Capture the cell that displays the provided text and extract its [x, y] central coordinate. 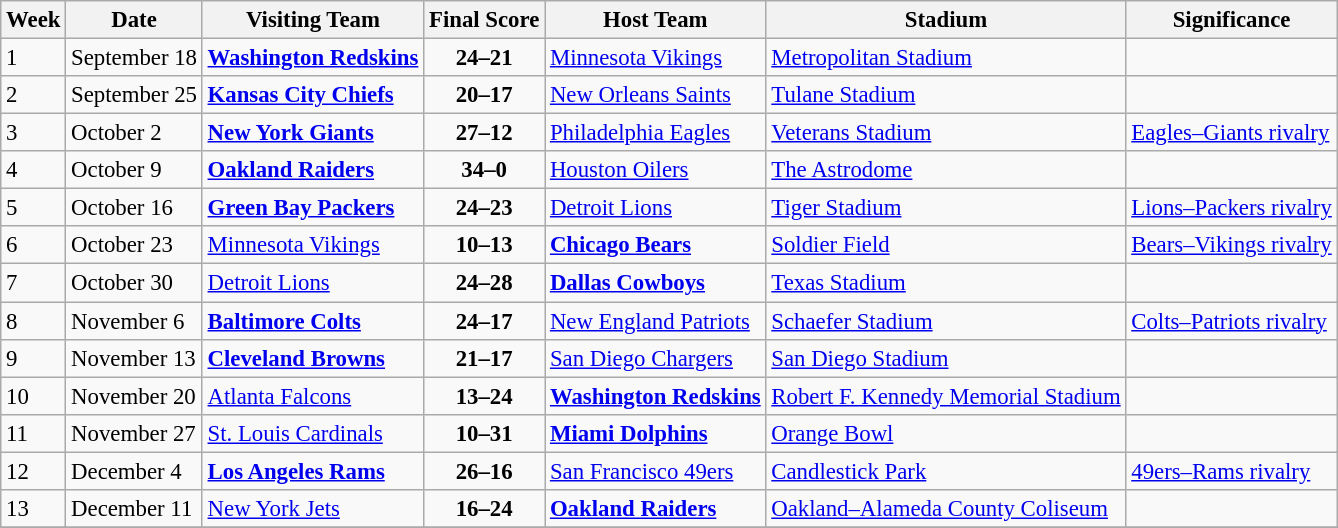
Significance [1232, 20]
St. Louis Cardinals [312, 433]
10 [34, 396]
13–24 [484, 396]
San Francisco 49ers [656, 471]
October 2 [134, 133]
20–17 [484, 95]
September 25 [134, 95]
November 20 [134, 396]
Stadium [946, 20]
New Orleans Saints [656, 95]
New York Giants [312, 133]
Host Team [656, 20]
24–28 [484, 283]
12 [34, 471]
Visiting Team [312, 20]
24–23 [484, 208]
San Diego Chargers [656, 358]
16–24 [484, 509]
7 [34, 283]
11 [34, 433]
Oakland–Alameda County Coliseum [946, 509]
Houston Oilers [656, 170]
October 30 [134, 283]
Miami Dolphins [656, 433]
Schaefer Stadium [946, 321]
Lions–Packers rivalry [1232, 208]
December 11 [134, 509]
27–12 [484, 133]
Veterans Stadium [946, 133]
Cleveland Browns [312, 358]
New England Patriots [656, 321]
The Astrodome [946, 170]
Final Score [484, 20]
Philadelphia Eagles [656, 133]
13 [34, 509]
10–13 [484, 245]
Texas Stadium [946, 283]
34–0 [484, 170]
October 9 [134, 170]
Baltimore Colts [312, 321]
September 18 [134, 58]
Kansas City Chiefs [312, 95]
November 13 [134, 358]
Tulane Stadium [946, 95]
December 4 [134, 471]
49ers–Rams rivalry [1232, 471]
Colts–Patriots rivalry [1232, 321]
Week [34, 20]
2 [34, 95]
Date [134, 20]
Candlestick Park [946, 471]
Los Angeles Rams [312, 471]
Orange Bowl [946, 433]
November 6 [134, 321]
3 [34, 133]
November 27 [134, 433]
5 [34, 208]
1 [34, 58]
Green Bay Packers [312, 208]
New York Jets [312, 509]
Eagles–Giants rivalry [1232, 133]
10–31 [484, 433]
Robert F. Kennedy Memorial Stadium [946, 396]
24–21 [484, 58]
6 [34, 245]
21–17 [484, 358]
8 [34, 321]
Soldier Field [946, 245]
Tiger Stadium [946, 208]
4 [34, 170]
San Diego Stadium [946, 358]
9 [34, 358]
Metropolitan Stadium [946, 58]
October 23 [134, 245]
Bears–Vikings rivalry [1232, 245]
24–17 [484, 321]
Atlanta Falcons [312, 396]
Chicago Bears [656, 245]
Dallas Cowboys [656, 283]
26–16 [484, 471]
October 16 [134, 208]
